Return the (x, y) coordinate for the center point of the cell that contains the specified text.  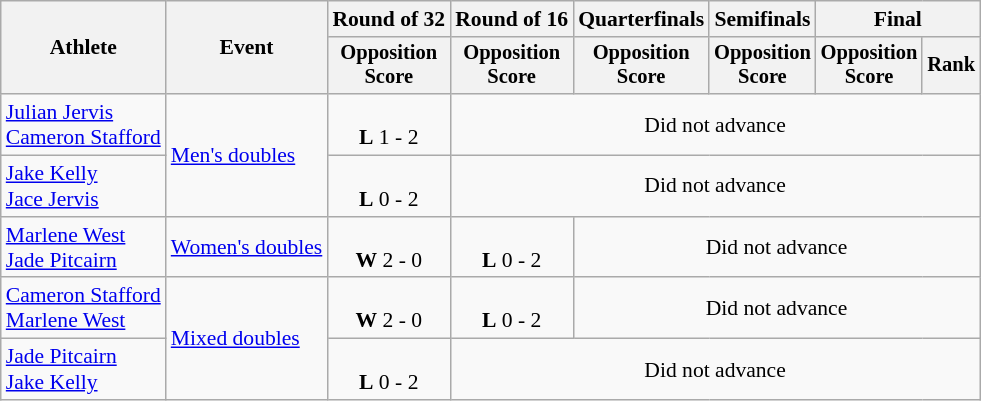
Women's doubles (247, 248)
Cameron Stafford Marlene West (84, 308)
Final (898, 19)
Rank (951, 66)
Athlete (84, 48)
Jake Kelly Jace Jervis (84, 186)
Quarterfinals (641, 19)
Event (247, 48)
Semifinals (762, 19)
L 1 - 2 (388, 124)
Julian Jervis Cameron Stafford (84, 124)
Mixed doubles (247, 339)
Round of 16 (512, 19)
Round of 32 (388, 19)
Jade Pitcairn Jake Kelly (84, 370)
Marlene West Jade Pitcairn (84, 248)
Men's doubles (247, 155)
